Capture the cell that displays the provided text and extract its [x, y] central coordinate. 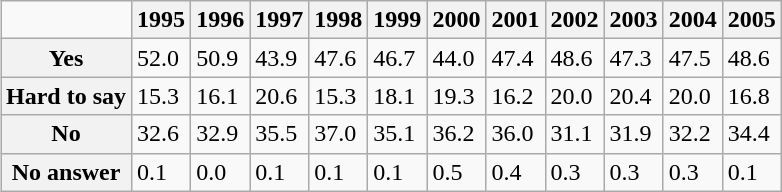
1996 [220, 20]
0.5 [456, 172]
37.0 [338, 134]
Yes [66, 58]
31.9 [634, 134]
32.6 [162, 134]
1995 [162, 20]
2004 [692, 20]
Hard to say [66, 96]
20.4 [634, 96]
No answer [66, 172]
1998 [338, 20]
2001 [516, 20]
35.5 [280, 134]
2005 [752, 20]
35.1 [398, 134]
43.9 [280, 58]
34.4 [752, 134]
47.4 [516, 58]
32.9 [220, 134]
36.0 [516, 134]
0.0 [220, 172]
50.9 [220, 58]
47.3 [634, 58]
1999 [398, 20]
31.1 [574, 134]
1997 [280, 20]
20.6 [280, 96]
47.6 [338, 58]
36.2 [456, 134]
2003 [634, 20]
18.1 [398, 96]
16.2 [516, 96]
2000 [456, 20]
46.7 [398, 58]
44.0 [456, 58]
2002 [574, 20]
16.8 [752, 96]
19.3 [456, 96]
52.0 [162, 58]
16.1 [220, 96]
32.2 [692, 134]
No [66, 134]
47.5 [692, 58]
0.4 [516, 172]
